Identify which cell holds the provided text, then report its [x, y] central coordinate. 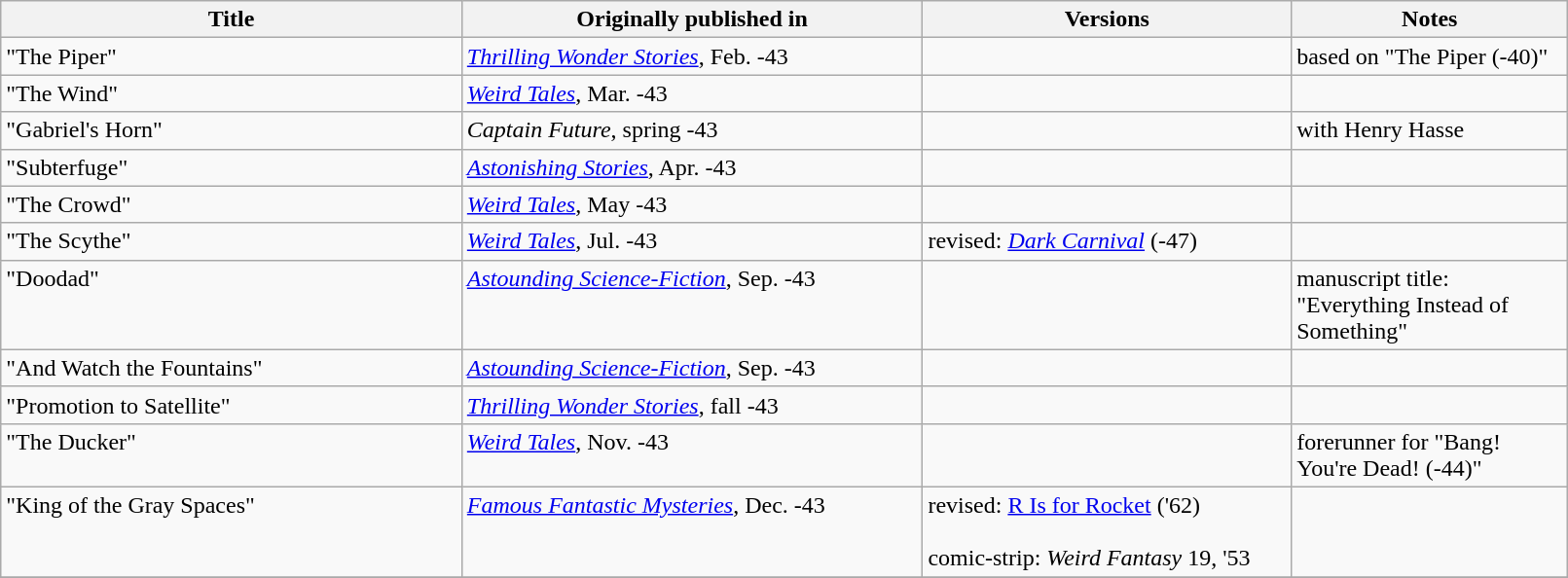
Thrilling Wonder Stories, fall -43 [692, 405]
"And Watch the Fountains" [232, 368]
Versions [1108, 19]
based on "The Piper (-40)" [1430, 56]
"Doodad" [232, 305]
Captain Future, spring -43 [692, 130]
Weird Tales, Nov. -43 [692, 455]
"The Piper" [232, 56]
"The Ducker" [232, 455]
with Henry Hasse [1430, 130]
Title [232, 19]
Weird Tales, Jul. -43 [692, 241]
"Gabriel's Horn" [232, 130]
Weird Tales, May -43 [692, 204]
forerunner for "Bang! You're Dead! (-44)" [1430, 455]
revised: R Is for Rocket ('62)comic-strip: Weird Fantasy 19, '53 [1108, 531]
revised: Dark Carnival (-47) [1108, 241]
"The Crowd" [232, 204]
Astonishing Stories, Apr. -43 [692, 167]
manuscript title: "Everything Instead of Something" [1430, 305]
"The Scythe" [232, 241]
"King of the Gray Spaces" [232, 531]
Famous Fantastic Mysteries, Dec. -43 [692, 531]
Thrilling Wonder Stories, Feb. -43 [692, 56]
"The Wind" [232, 93]
"Promotion to Satellite" [232, 405]
Notes [1430, 19]
"Subterfuge" [232, 167]
Originally published in [692, 19]
Weird Tales, Mar. -43 [692, 93]
